Determine the (X, Y) coordinate at the center of the cell enclosing the given text.  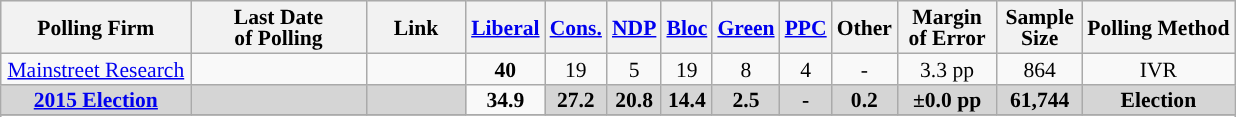
4 (806, 68)
Green (746, 27)
864 (1040, 68)
2015 Election (96, 100)
Mainstreet Research (96, 68)
Polling Method (1158, 27)
Cons. (576, 27)
20.8 (634, 100)
Marginof Error (947, 27)
34.9 (505, 100)
61,744 (1040, 100)
Liberal (505, 27)
IVR (1158, 68)
8 (746, 68)
3.3 pp (947, 68)
SampleSize (1040, 27)
5 (634, 68)
Polling Firm (96, 27)
PPC (806, 27)
Other (864, 27)
Link (416, 27)
40 (505, 68)
2.5 (746, 100)
27.2 (576, 100)
14.4 (686, 100)
Election (1158, 100)
±0.0 pp (947, 100)
NDP (634, 27)
Last Dateof Polling (278, 27)
0.2 (864, 100)
Bloc (686, 27)
